Scan for the cell matching the given text and deliver its (x, y) coordinate at center. 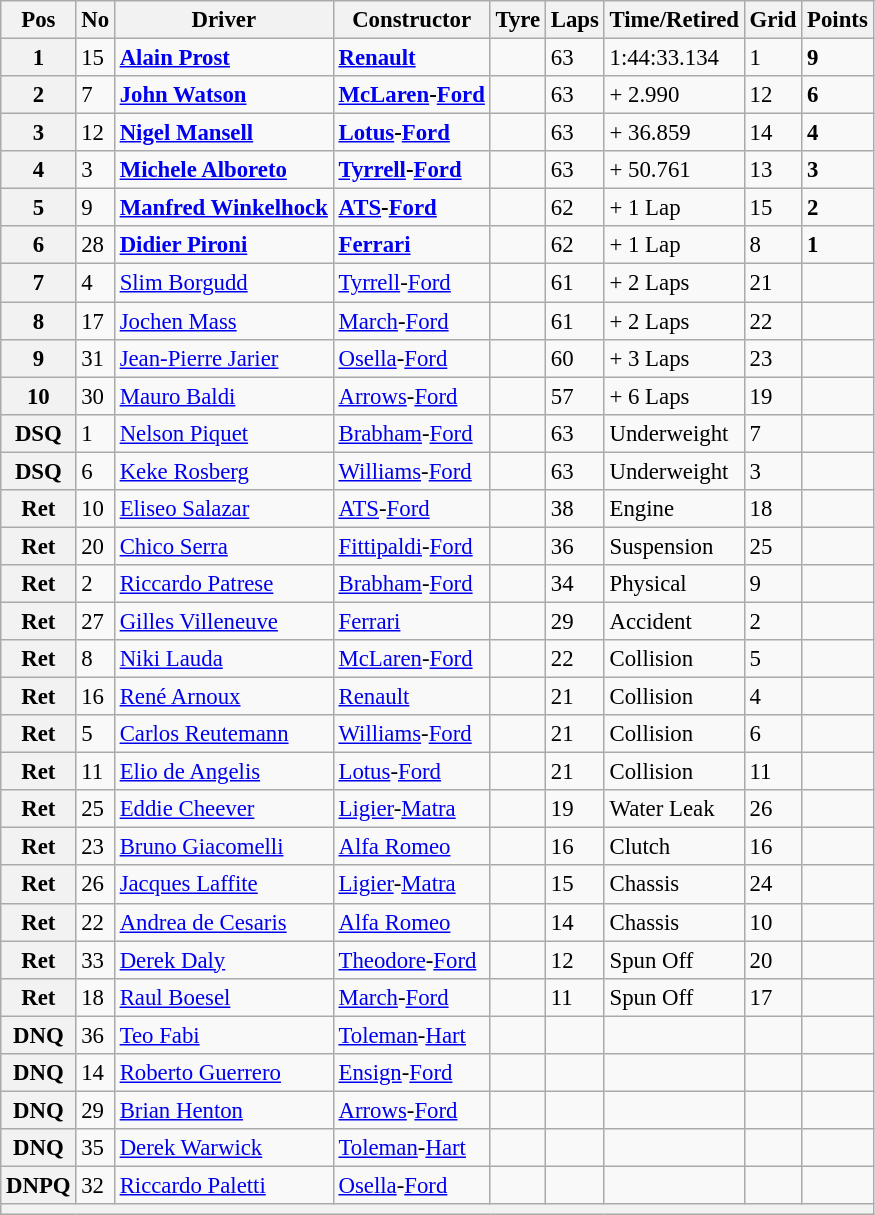
Tyre (518, 20)
Gilles Villeneuve (224, 621)
Carlos Reutemann (224, 734)
Accident (674, 621)
32 (95, 1185)
+ 6 Laps (674, 396)
Riccardo Paletti (224, 1185)
Driver (224, 20)
Andrea de Cesaris (224, 922)
Suspension (674, 546)
Derek Warwick (224, 1148)
Roberto Guerrero (224, 1073)
60 (574, 358)
Ensign-Ford (412, 1073)
30 (95, 396)
Manfred Winkelhock (224, 208)
Points (838, 20)
Nigel Mansell (224, 133)
Time/Retired (674, 20)
Jacques Laffite (224, 885)
38 (574, 509)
Mauro Baldi (224, 396)
34 (574, 584)
Riccardo Patrese (224, 584)
Chico Serra (224, 546)
René Arnoux (224, 697)
Eddie Cheever (224, 809)
Niki Lauda (224, 659)
13 (772, 170)
Michele Alboreto (224, 170)
Clutch (674, 847)
28 (95, 245)
Didier Pironi (224, 245)
Constructor (412, 20)
Keke Rosberg (224, 471)
Brian Henton (224, 1110)
Jochen Mass (224, 321)
+ 50.761 (674, 170)
+ 36.859 (674, 133)
Derek Daly (224, 960)
Pos (38, 20)
Physical (674, 584)
Teo Fabi (224, 1035)
Raul Boesel (224, 997)
+ 2.990 (674, 95)
27 (95, 621)
John Watson (224, 95)
Slim Borgudd (224, 283)
Water Leak (674, 809)
Theodore-Ford (412, 960)
DNPQ (38, 1185)
33 (95, 960)
No (95, 20)
Bruno Giacomelli (224, 847)
Alain Prost (224, 58)
35 (95, 1148)
1:44:33.134 (674, 58)
Laps (574, 20)
24 (772, 885)
Nelson Piquet (224, 433)
Grid (772, 20)
Fittipaldi-Ford (412, 546)
Elio de Angelis (224, 772)
57 (574, 396)
Engine (674, 509)
+ 3 Laps (674, 358)
31 (95, 358)
Eliseo Salazar (224, 509)
Jean-Pierre Jarier (224, 358)
